Identify which cell holds the provided text, then report its [X, Y] central coordinate. 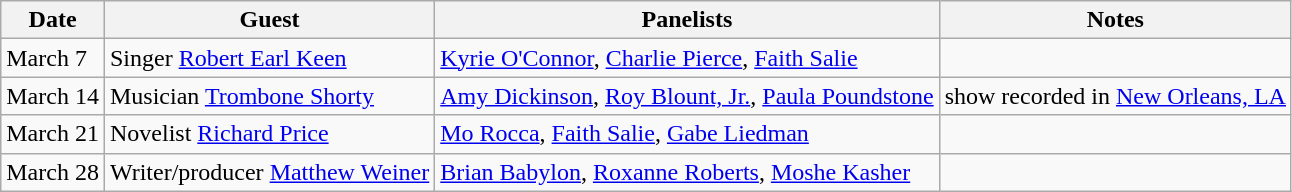
show recorded in New Orleans, LA [1115, 96]
Mo Rocca, Faith Salie, Gabe Liedman [687, 134]
Musician Trombone Shorty [269, 96]
Notes [1115, 20]
Date [53, 20]
Panelists [687, 20]
Kyrie O'Connor, Charlie Pierce, Faith Salie [687, 58]
Brian Babylon, Roxanne Roberts, Moshe Kasher [687, 172]
March 7 [53, 58]
Novelist Richard Price [269, 134]
Writer/producer Matthew Weiner [269, 172]
Amy Dickinson, Roy Blount, Jr., Paula Poundstone [687, 96]
Singer Robert Earl Keen [269, 58]
Guest [269, 20]
March 14 [53, 96]
March 28 [53, 172]
March 21 [53, 134]
